Extract the [x, y] coordinate from the center of the cell holding the provided text.  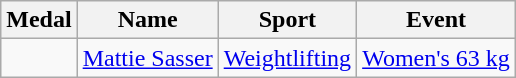
Event [436, 20]
Women's 63 kg [436, 58]
Mattie Sasser [148, 58]
Medal [39, 20]
Sport [287, 20]
Name [148, 20]
Weightlifting [287, 58]
